Extract the (x, y) coordinate from the center of the cell holding the provided text.  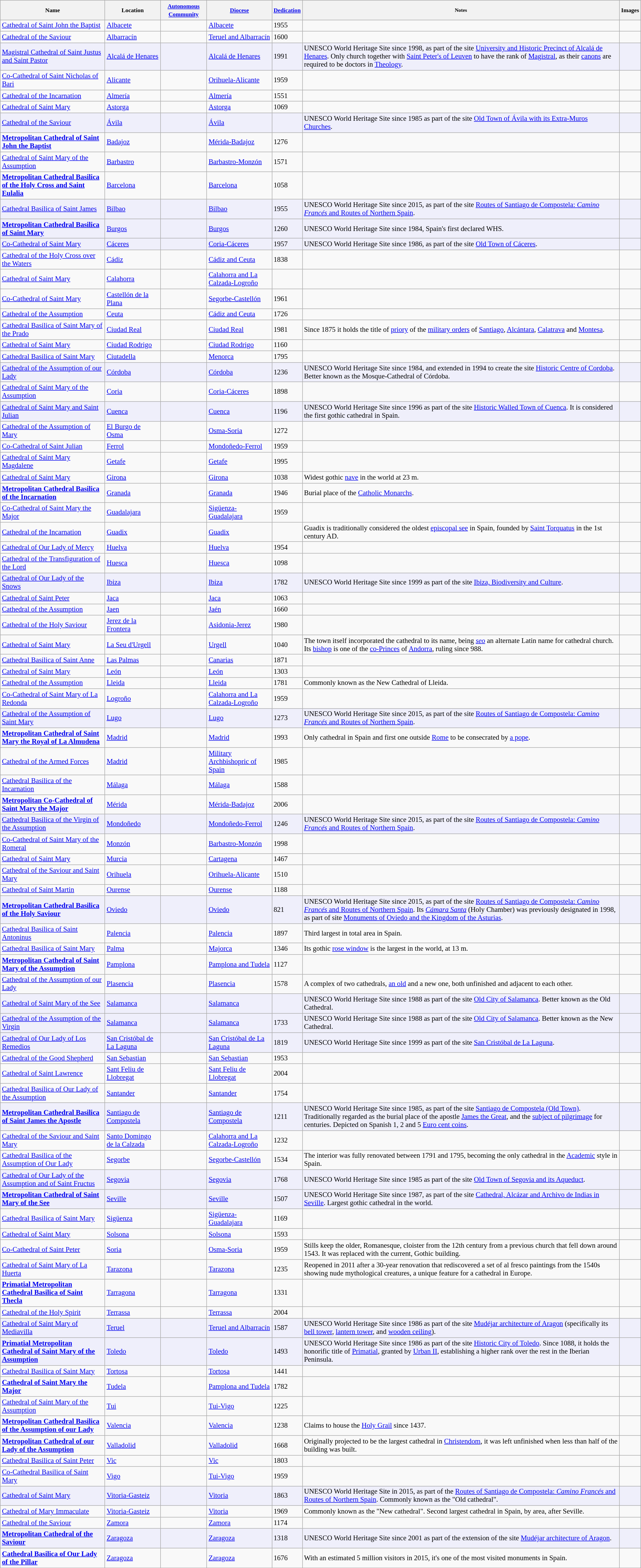
Co-Cathedral of Saint Julian (53, 446)
Cathedral Basilica of Our Lady of the Assumption (53, 1093)
Cathedral of the Assumption of Mary (53, 431)
Its gothic rose window is the largest in the world, at 13 m. (461, 949)
821 (287, 910)
1441 (287, 1371)
1098 (287, 563)
1998 (287, 844)
Cathedral Basilica of Saint Antoninus (53, 933)
1232 (287, 1140)
1211 (287, 1117)
1038 (287, 477)
Metropolitan Cathedral of Saint John the Baptist (53, 142)
Co-Cathedral of Saint Peter (53, 1250)
1733 (287, 1023)
Co-Cathedral of Saint Mary of the Romeral (53, 844)
Cathedral Basilica of Our Lady of the Pillar (53, 1558)
1993 (287, 738)
Cathedral of Saint Mary Magdalene (53, 462)
Since 1875 it holds the title of priory of the military orders of Santiago, Alcántara, Calatrava and Montesa. (461, 330)
1754 (287, 1093)
The interior was fully renovated between 1791 and 1795, becoming the only cathedral in the Academic style in Spain. (461, 1160)
1898 (287, 392)
1668 (287, 1445)
Cathedral Basilica of Saint Mary of the Prado (53, 330)
1196 (287, 411)
Cathedral of the Holy Spirit (53, 1312)
1676 (287, 1558)
Burial place of the Catholic Monarchs. (461, 493)
UNESCO World Heritage Site since 1988 as part of the site Old City of Salamanca. Better known as the New Cathedral. (461, 1023)
1957 (287, 244)
1273 (287, 718)
Cathedral Basilica of Saint James (53, 209)
Cathedral of the Holy Cross over the Waters (53, 259)
Cathedral of Saint Mary of the See (53, 1004)
1803 (287, 1461)
UNESCO World Heritage Site since 1988 as part of the site Old City of Salamanca. Better known as the Old Cathedral. (461, 1004)
1169 (287, 1219)
1510 (287, 875)
Primatial Metropolitan Cathedral Basilica of Saint Thecla (53, 1293)
Sigüenza (133, 1219)
Military Archbishopric of Spain (239, 761)
1954 (287, 548)
Cathedral of Our Lady of the Snows (53, 583)
1303 (287, 672)
Co-Cathedral of Saint Mary of La Redonda (53, 698)
1980 (287, 625)
UNESCO World Heritage Site since 1996 as part of the site Historic Walled Town of Cuenca. It is considered the first gothic cathedral in Spain. (461, 411)
Location (133, 10)
Cathedral of Saint Mary of La Huerta (53, 1269)
Metropolitan Cathedral of Saint Mary of the See (53, 1199)
1795 (287, 357)
UNESCO World Heritage Site since 1999 as part of the site Ibiza, Biodiversity and Culture. (461, 583)
Cathedral of the Assumption of Saint Mary (53, 718)
Commonly known as the New Cathedral of Lleida. (461, 683)
Cathedral of Our Lady of Mercy (53, 548)
1726 (287, 314)
Badajoz (133, 142)
1781 (287, 683)
1331 (287, 1293)
Cathedral of the Assumption of the Virgin (53, 1023)
Cathedral of the Good Shepherd (53, 1058)
Barbastro (133, 162)
Primatial Metropolitan Cathedral of Saint Mary of the Assumption (53, 1352)
Autonomous Community (184, 10)
With an estimated 5 million visitors in 2015, it's one of the most visited monuments in Spain. (461, 1558)
Teruel (133, 1328)
Ceuta (133, 314)
1995 (287, 462)
Notes (461, 10)
1238 (287, 1426)
UNESCO World Heritage Site since 1999 as part of the site San Cristóbal de La Laguna. (461, 1042)
Cathedral of Saint Mary of Mediavilla (53, 1328)
1069 (287, 107)
Cáceres (133, 244)
UNESCO World Heritage Site since 1985 as part of the site Old Town of Ávila with its Extra-Muros Churches. (461, 123)
1593 (287, 1234)
1981 (287, 330)
Metropolitan Co-Cathedral of Saint Mary the Major (53, 804)
Metropolitan Cathedral Basilica of Saint James the Apostle (53, 1117)
Magistral Cathedral of Saint Justus and Saint Pastor (53, 56)
Only cathedral in Spain and first one outside Rome to be consecrated by a pope. (461, 738)
UNESCO World Heritage Site since 2001 as part of the extension of the site Mudéjar architecture of Aragon. (461, 1538)
Metropolitan Cathedral of the Saviour (53, 1538)
Mérida (133, 804)
Soria (133, 1250)
Cathedral Basilica of the Assumption of Our Lady (53, 1160)
Cathedral of Our Lady of Los Remedios (53, 1042)
1819 (287, 1042)
1534 (287, 1160)
1588 (287, 785)
1961 (287, 299)
Widest gothic nave in the world at 23 m. (461, 477)
UNESCO World Heritage Site since 1986, as part of the site Old Town of Cáceres. (461, 244)
1551 (287, 96)
1660 (287, 609)
Cádiz (133, 259)
Murcia (133, 859)
Metropolitan Cathedral Basilica of the Holy Cross and Saint Eulalia (53, 185)
Cathedral Basilica of Saint Peter (53, 1461)
Orihuela (133, 875)
Cathedral of Saint John the Baptist (53, 25)
1058 (287, 185)
Logroño (133, 698)
1174 (287, 1523)
Alicante (133, 80)
Cathedral of the Transfiguration of the Lord (53, 563)
1260 (287, 229)
1571 (287, 162)
Ferrol (133, 446)
1225 (287, 1406)
Palma (133, 949)
Tui (133, 1406)
1578 (287, 984)
Cathedral of the Holy Saviour (53, 625)
Majorca (239, 949)
Calahorra (133, 279)
1346 (287, 949)
2006 (287, 804)
Dedication (287, 10)
Albarracín (133, 37)
Guadix is traditionally considered the oldest episcopal see in Spain, founded by Saint Torquatus in the 1st century AD. (461, 532)
Guadalajara (133, 512)
Vigo (133, 1476)
Cathedral of the Armed Forces (53, 761)
UNESCO World Heritage Site since 1985 as part of the site Old Town of Segovia and its Aqueduct. (461, 1179)
1127 (287, 964)
Jerez de la Frontera (133, 625)
Cathedral Basilica of Saint Anne (53, 660)
Co-Cathedral of Saint Mary the Major (53, 512)
Cathedral of Saint Mary the Major (53, 1387)
1040 (287, 645)
Metropolitan Cathedral Basilica of the Assumption of our Lady (53, 1426)
UNESCO World Heritage Site since 1984, Spain's first declared WHS. (461, 229)
1236 (287, 372)
La Seu d'Urgell (133, 645)
Cathedral of Saint Mary and Saint Julian (53, 411)
Cathedral of Saint Peter (53, 598)
Coria (133, 392)
1272 (287, 431)
Menorca (239, 357)
Third largest in total area in Spain. (461, 933)
Commonly known as the "New cathedral". Second largest cathedral in Spain, by area, after Seville. (461, 1512)
1897 (287, 933)
Tudela (133, 1387)
1991 (287, 56)
1985 (287, 761)
Monzón (133, 844)
1871 (287, 660)
Cathedral of Our Lady of the Assumption and of Saint Fructus (53, 1179)
Castellón de la Plana (133, 299)
Jaén (239, 609)
Diocese (239, 10)
Metropolitan Cathedral of Saint Mary of the Assumption (53, 964)
Segorbe (133, 1160)
El Burgo de Osma (133, 431)
1507 (287, 1199)
1587 (287, 1328)
Santo Domingo de la Calzada (133, 1140)
1063 (287, 598)
1160 (287, 345)
Asidonia-Jerez (239, 625)
Mondoñedo (133, 824)
Metropolitan Cathedral of our Lady of the Assumption (53, 1445)
1768 (287, 1179)
1600 (287, 37)
Co-Cathedral Basilica of Saint Mary (53, 1476)
1863 (287, 1496)
Metropolitan Cathedral Basilica of the Holy Saviour (53, 910)
Metropolitan Cathedral of Saint Mary the Royal of La Almudena (53, 738)
1246 (287, 824)
Cathedral of Saint Martin (53, 890)
Metropolitan Cathedral Basilica of the Incarnation (53, 493)
Cathedral of Saint Lawrence (53, 1074)
1318 (287, 1538)
1969 (287, 1512)
1493 (287, 1352)
1235 (287, 1269)
Claims to house the Holy Grail since 1437. (461, 1426)
Cartagena (239, 859)
Cathedral Basilica of the Virgin of the Assumption (53, 824)
1838 (287, 259)
1276 (287, 142)
1188 (287, 890)
1946 (287, 493)
Urgell (239, 645)
Images (630, 10)
Ciutadella (133, 357)
Originally projected to be the largest cathedral in Christendom, it was left unfinished when less than half of the building was built. (461, 1445)
Co-Cathedral of Saint Nicholas of Bari (53, 80)
1953 (287, 1058)
Metropolitan Cathedral Basilica of Saint Mary (53, 229)
Cathedral Basilica of the Incarnation (53, 785)
A complex of two cathedrals, an old and a new one, both unfinished and adjacent to each other. (461, 984)
Pamplona (133, 964)
Las Palmas (133, 660)
Jaen (133, 609)
1467 (287, 859)
Canarias (239, 660)
Cathedral of Mary Immaculate (53, 1512)
Name (53, 10)
